Identify which cell holds the provided text, then report its (X, Y) central coordinate. 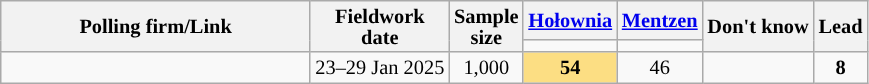
Don't know (758, 26)
8 (841, 68)
46 (660, 68)
Samplesize (486, 26)
54 (570, 68)
Fieldworkdate (380, 26)
Lead (841, 26)
Hołownia (570, 20)
23–29 Jan 2025 (380, 68)
1,000 (486, 68)
Mentzen (660, 20)
Polling firm/Link (156, 26)
